Return the [X, Y] coordinate for the center point of the cell that contains the specified text.  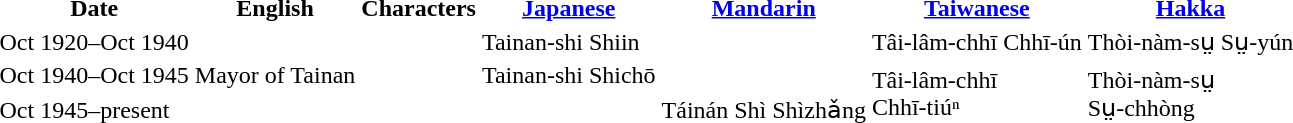
Tâi-lâm-chhī Chhī-ún [976, 42]
Tainan-shi Shiin [568, 42]
Tainan-shi Shichō [568, 75]
